Provide the [X, Y] coordinate of the cell's center where the given text is located.  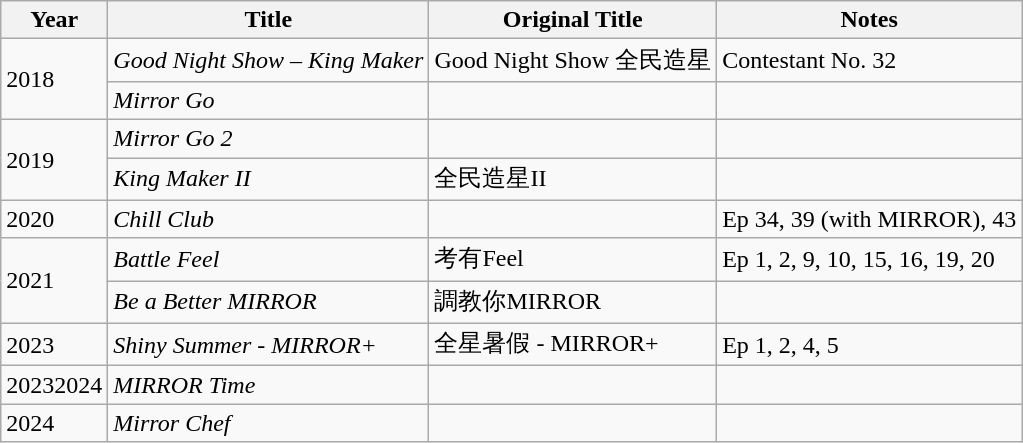
Mirror Chef [268, 423]
Mirror Go [268, 100]
Ep 34, 39 (with MIRROR), 43 [870, 219]
20232024 [54, 385]
2024 [54, 423]
2023 [54, 344]
Year [54, 20]
Contestant No. 32 [870, 60]
全星暑假 - MIRROR+ [573, 344]
Battle Feel [268, 260]
MIRROR Time [268, 385]
Good Night Show – King Maker [268, 60]
Original Title [573, 20]
Ep 1, 2, 9, 10, 15, 16, 19, 20 [870, 260]
Mirror Go 2 [268, 138]
2019 [54, 160]
考有Feel [573, 260]
全民造星II [573, 180]
Shiny Summer - MIRROR+ [268, 344]
2020 [54, 219]
Ep 1, 2, 4, 5 [870, 344]
Be a Better MIRROR [268, 302]
Good Night Show 全民造星 [573, 60]
調教你MIRROR [573, 302]
2018 [54, 80]
Notes [870, 20]
King Maker II [268, 180]
Chill Club [268, 219]
2021 [54, 280]
Title [268, 20]
